Find where the given text appears and provide that cell's center as [x, y] coordinate. 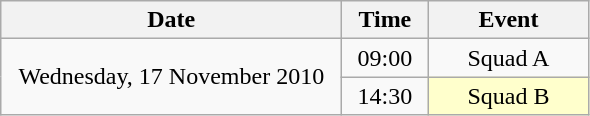
Squad B [508, 96]
Wednesday, 17 November 2010 [172, 77]
Squad A [508, 58]
09:00 [385, 58]
14:30 [385, 96]
Event [508, 20]
Date [172, 20]
Time [385, 20]
